Return [X, Y] of the center of cell containing provided text 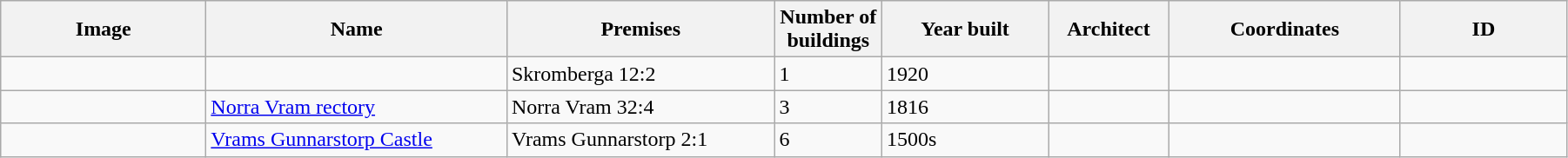
Year built [966, 30]
3 [828, 107]
Vrams Gunnarstorp Castle [357, 140]
1816 [966, 107]
Norra Vram rectory [357, 107]
1920 [966, 74]
Norra Vram 32:4 [640, 107]
Coordinates [1284, 30]
Image [104, 30]
ID [1483, 30]
Vrams Gunnarstorp 2:1 [640, 140]
1 [828, 74]
Skromberga 12:2 [640, 74]
Number ofbuildings [828, 30]
1500s [966, 140]
Name [357, 30]
Architect [1109, 30]
6 [828, 140]
Premises [640, 30]
